Extract the [x, y] coordinate from the center of the cell holding the provided text.  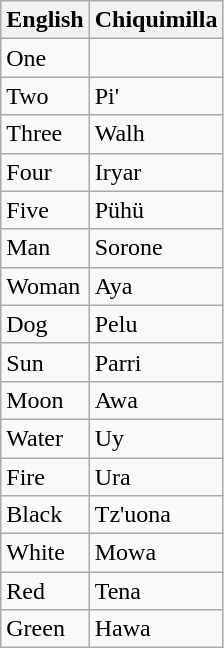
Woman [45, 286]
Uy [156, 438]
Red [45, 591]
Iryar [156, 172]
Man [45, 248]
Black [45, 515]
Sorone [156, 248]
Fire [45, 477]
Green [45, 629]
Four [45, 172]
Walh [156, 134]
Chiquimilla [156, 20]
Two [45, 96]
Pelu [156, 324]
Pühü [156, 210]
Mowa [156, 553]
English [45, 20]
Parri [156, 362]
Water [45, 438]
Tena [156, 591]
Five [45, 210]
Three [45, 134]
Ura [156, 477]
Awa [156, 400]
Tz'uona [156, 515]
Hawa [156, 629]
Aya [156, 286]
White [45, 553]
Pi' [156, 96]
Dog [45, 324]
Sun [45, 362]
Moon [45, 400]
One [45, 58]
